Capture the cell that displays the provided text and extract its (x, y) central coordinate. 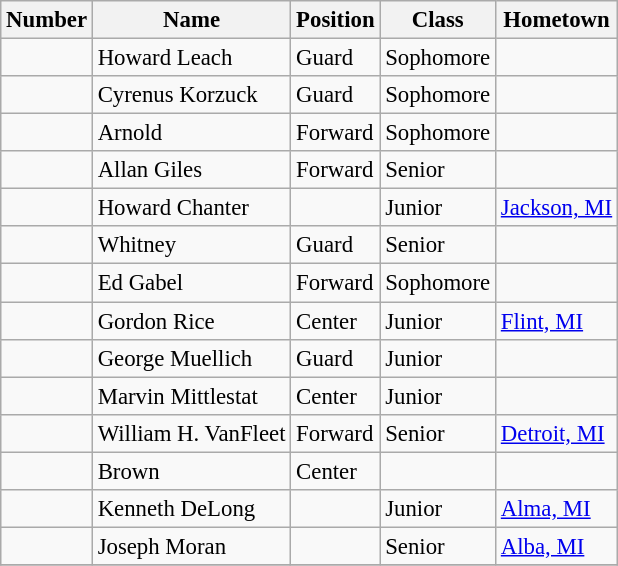
Brown (191, 471)
George Muellich (191, 358)
Name (191, 20)
Class (438, 20)
Alba, MI (557, 546)
William H. VanFleet (191, 433)
Detroit, MI (557, 433)
Arnold (191, 133)
Whitney (191, 245)
Position (336, 20)
Kenneth DeLong (191, 509)
Flint, MI (557, 321)
Jackson, MI (557, 208)
Alma, MI (557, 509)
Hometown (557, 20)
Gordon Rice (191, 321)
Howard Chanter (191, 208)
Ed Gabel (191, 283)
Howard Leach (191, 58)
Marvin Mittlestat (191, 396)
Allan Giles (191, 170)
Cyrenus Korzuck (191, 95)
Number (47, 20)
Joseph Moran (191, 546)
